Capture the cell that displays the provided text and extract its [X, Y] central coordinate. 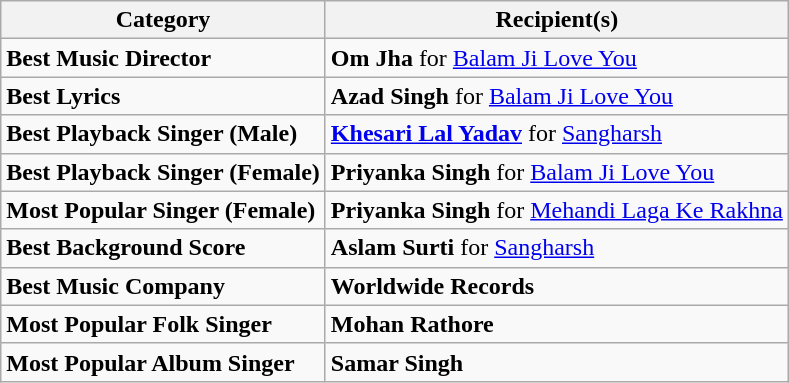
Most Popular Album Singer [164, 362]
Category [164, 20]
Best Playback Singer (Female) [164, 172]
Most Popular Folk Singer [164, 324]
Best Music Company [164, 286]
Worldwide Records [556, 286]
Best Background Score [164, 248]
Azad Singh for Balam Ji Love You [556, 96]
Om Jha for Balam Ji Love You [556, 58]
Mohan Rathore [556, 324]
Priyanka Singh for Mehandi Laga Ke Rakhna [556, 210]
Best Music Director [164, 58]
Recipient(s) [556, 20]
Most Popular Singer (Female) [164, 210]
Best Playback Singer (Male) [164, 134]
Aslam Surti for Sangharsh [556, 248]
Khesari Lal Yadav for Sangharsh [556, 134]
Priyanka Singh for Balam Ji Love You [556, 172]
Best Lyrics [164, 96]
Samar Singh [556, 362]
